Identify which cell holds the provided text, then report its [X, Y] central coordinate. 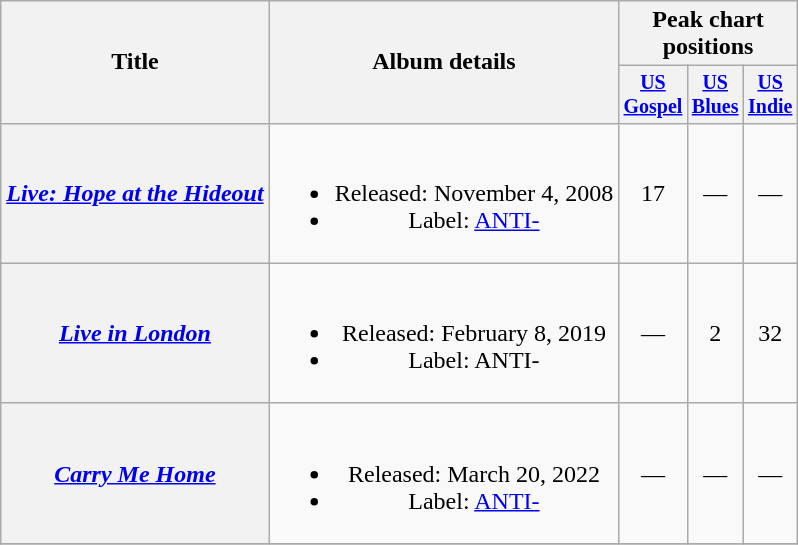
USIndie [770, 94]
Live in London [135, 333]
32 [770, 333]
Peak chartpositions [708, 34]
17 [653, 193]
USGospel [653, 94]
Album details [444, 62]
Released: November 4, 2008Label: ANTI- [444, 193]
USBlues [715, 94]
Live: Hope at the Hideout [135, 193]
Released: February 8, 2019Label: ANTI- [444, 333]
Title [135, 62]
Carry Me Home [135, 473]
Released: March 20, 2022Label: ANTI- [444, 473]
2 [715, 333]
